Pinpoint the cell where the given text exists, returning its [x, y] midpoint coordinate. 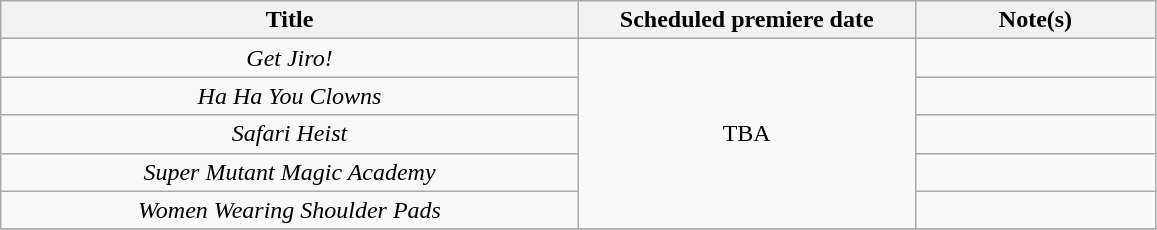
Get Jiro! [290, 58]
Note(s) [1036, 20]
Women Wearing Shoulder Pads [290, 210]
Super Mutant Magic Academy [290, 172]
Safari Heist [290, 134]
Scheduled premiere date [746, 20]
Ha Ha You Clowns [290, 96]
Title [290, 20]
TBA [746, 134]
